For the text-containing cell, return its midpoint in (x, y) coordinate format. 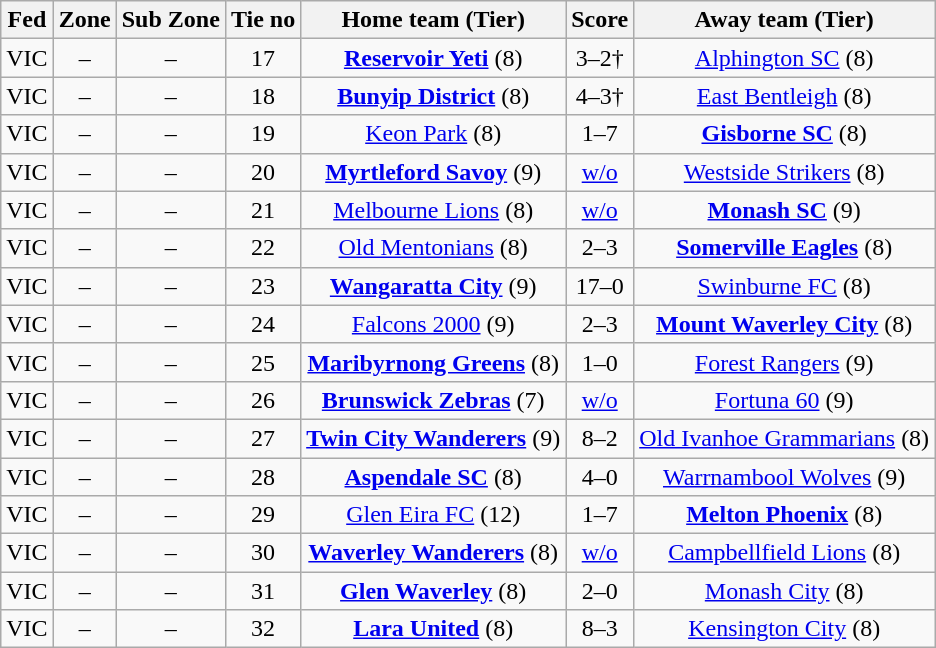
Myrtleford Savoy (9) (434, 172)
4–3† (600, 96)
28 (262, 477)
Kensington City (8) (784, 629)
Forest Rangers (9) (784, 362)
20 (262, 172)
Glen Eira FC (12) (434, 515)
Monash SC (9) (784, 210)
Brunswick Zebras (7) (434, 400)
Maribyrnong Greens (8) (434, 362)
Falcons 2000 (9) (434, 324)
Fed (27, 20)
Score (600, 20)
24 (262, 324)
Keon Park (8) (434, 134)
17–0 (600, 286)
8–3 (600, 629)
Melton Phoenix (8) (784, 515)
Lara United (8) (434, 629)
Tie no (262, 20)
Westside Strikers (8) (784, 172)
Bunyip District (8) (434, 96)
Mount Waverley City (8) (784, 324)
Reservoir Yeti (8) (434, 58)
1–0 (600, 362)
4–0 (600, 477)
Campbellfield Lions (8) (784, 553)
Away team (Tier) (784, 20)
29 (262, 515)
22 (262, 248)
25 (262, 362)
Twin City Wanderers (9) (434, 438)
Melbourne Lions (8) (434, 210)
8–2 (600, 438)
21 (262, 210)
27 (262, 438)
Fortuna 60 (9) (784, 400)
2–0 (600, 591)
Wangaratta City (9) (434, 286)
18 (262, 96)
Alphington SC (8) (784, 58)
3–2† (600, 58)
17 (262, 58)
23 (262, 286)
Monash City (8) (784, 591)
Somerville Eagles (8) (784, 248)
East Bentleigh (8) (784, 96)
Aspendale SC (8) (434, 477)
Warrnambool Wolves (9) (784, 477)
Gisborne SC (8) (784, 134)
30 (262, 553)
Glen Waverley (8) (434, 591)
Old Mentonians (8) (434, 248)
Home team (Tier) (434, 20)
Old Ivanhoe Grammarians (8) (784, 438)
32 (262, 629)
Zone (84, 20)
Swinburne FC (8) (784, 286)
Waverley Wanderers (8) (434, 553)
31 (262, 591)
26 (262, 400)
Sub Zone (170, 20)
19 (262, 134)
